Determine the (X, Y) coordinate at the center of the cell enclosing the given text.  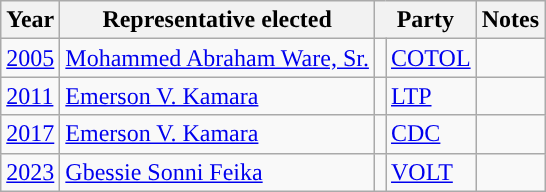
Notes (510, 20)
2023 (30, 172)
CDC (432, 134)
2011 (30, 96)
Mohammed Abraham Ware, Sr. (218, 58)
2005 (30, 58)
COTOL (432, 58)
2017 (30, 134)
Gbessie Sonni Feika (218, 172)
Party (425, 20)
Year (30, 20)
LTP (432, 96)
VOLT (432, 172)
Representative elected (218, 20)
